For the text-containing cell, return its midpoint in (x, y) coordinate format. 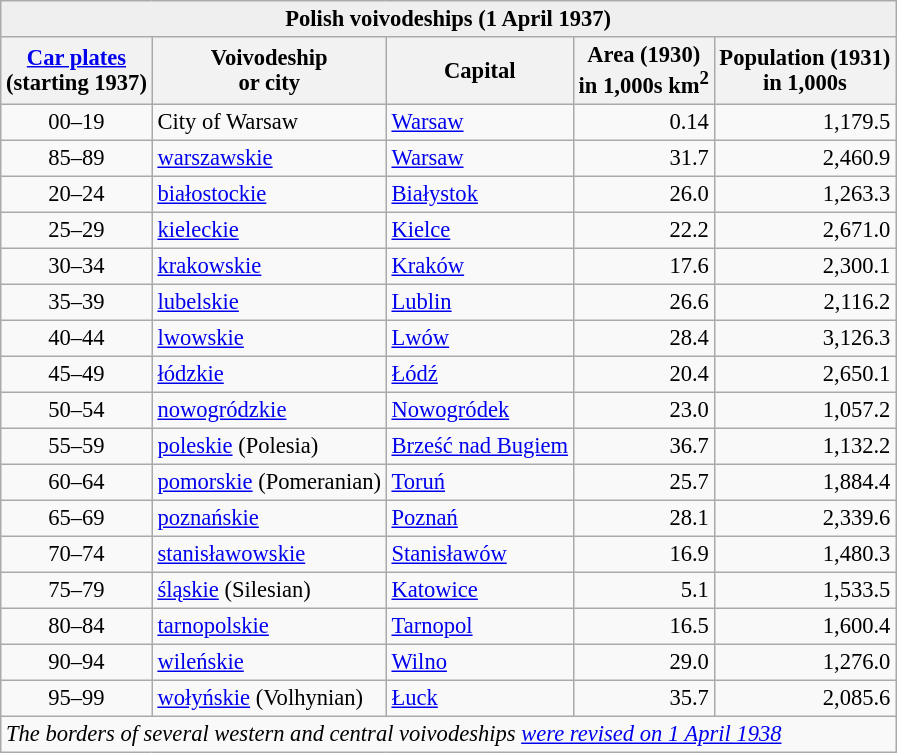
16.5 (644, 626)
3,126.3 (805, 338)
Population (1931)in 1,000s (805, 71)
20–24 (76, 194)
1,179.5 (805, 122)
City of Warsaw (269, 122)
wileńskie (269, 662)
poznańskie (269, 518)
nowogródzkie (269, 410)
1,276.0 (805, 662)
Białystok (480, 194)
2,460.9 (805, 158)
białostockie (269, 194)
28.4 (644, 338)
2,650.1 (805, 374)
pomorskie (Pomeranian) (269, 482)
75–79 (76, 590)
0.14 (644, 122)
35–39 (76, 302)
Tarnopol (480, 626)
Brześć nad Bugiem (480, 446)
Car plates(starting 1937) (76, 71)
Lwów (480, 338)
stanisławowskie (269, 554)
Nowogródek (480, 410)
31.7 (644, 158)
2,085.6 (805, 698)
23.0 (644, 410)
65–69 (76, 518)
26.6 (644, 302)
Poznań (480, 518)
warszawskie (269, 158)
1,057.2 (805, 410)
łódzkie (269, 374)
90–94 (76, 662)
00–19 (76, 122)
2,116.2 (805, 302)
krakowskie (269, 266)
36.7 (644, 446)
95–99 (76, 698)
poleskie (Polesia) (269, 446)
1,132.2 (805, 446)
Łódź (480, 374)
22.2 (644, 230)
The borders of several western and central voivodeships were revised on 1 April 1938 (448, 734)
Katowice (480, 590)
Area (1930)in 1,000s km2 (644, 71)
lwowskie (269, 338)
1,263.3 (805, 194)
Wilno (480, 662)
60–64 (76, 482)
Lublin (480, 302)
2,300.1 (805, 266)
25.7 (644, 482)
85–89 (76, 158)
Łuck (480, 698)
Kielce (480, 230)
Toruń (480, 482)
30–34 (76, 266)
55–59 (76, 446)
1,533.5 (805, 590)
40–44 (76, 338)
25–29 (76, 230)
1,480.3 (805, 554)
28.1 (644, 518)
50–54 (76, 410)
80–84 (76, 626)
16.9 (644, 554)
Polish voivodeships (1 April 1937) (448, 19)
2,339.6 (805, 518)
26.0 (644, 194)
1,600.4 (805, 626)
5.1 (644, 590)
45–49 (76, 374)
Voivodeshipor city (269, 71)
17.6 (644, 266)
kieleckie (269, 230)
70–74 (76, 554)
20.4 (644, 374)
śląskie (Silesian) (269, 590)
lubelskie (269, 302)
1,884.4 (805, 482)
tarnopolskie (269, 626)
29.0 (644, 662)
35.7 (644, 698)
2,671.0 (805, 230)
Kraków (480, 266)
wołyńskie (Volhynian) (269, 698)
Stanisławów (480, 554)
Capital (480, 71)
